Find where the given text appears and provide that cell's center as (x, y) coordinate. 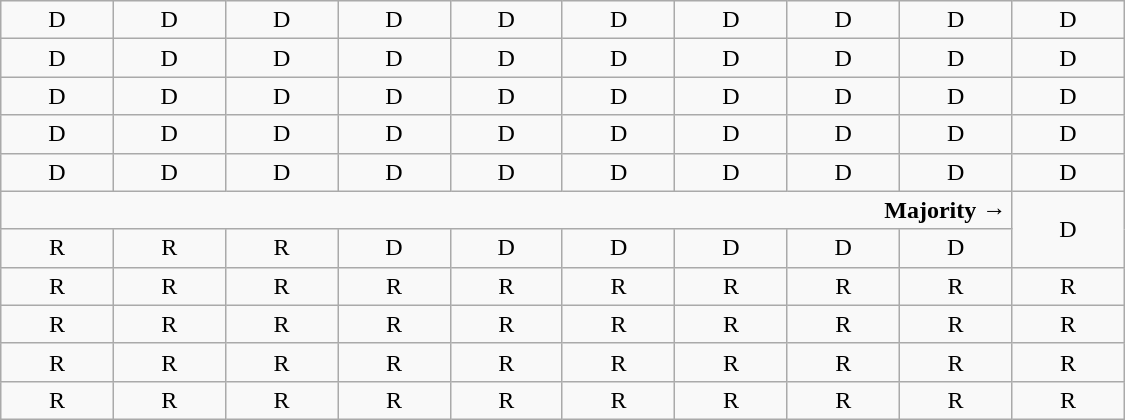
Majority → (506, 210)
